Return the (X, Y) coordinate for the center point of the cell that contains the specified text.  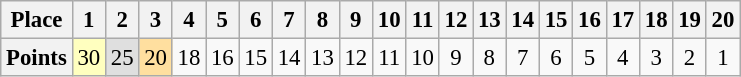
30 (88, 58)
17 (622, 20)
25 (122, 58)
Place (36, 20)
Points (36, 58)
19 (690, 20)
